Scan for the cell matching the given text and deliver its (X, Y) coordinate at center. 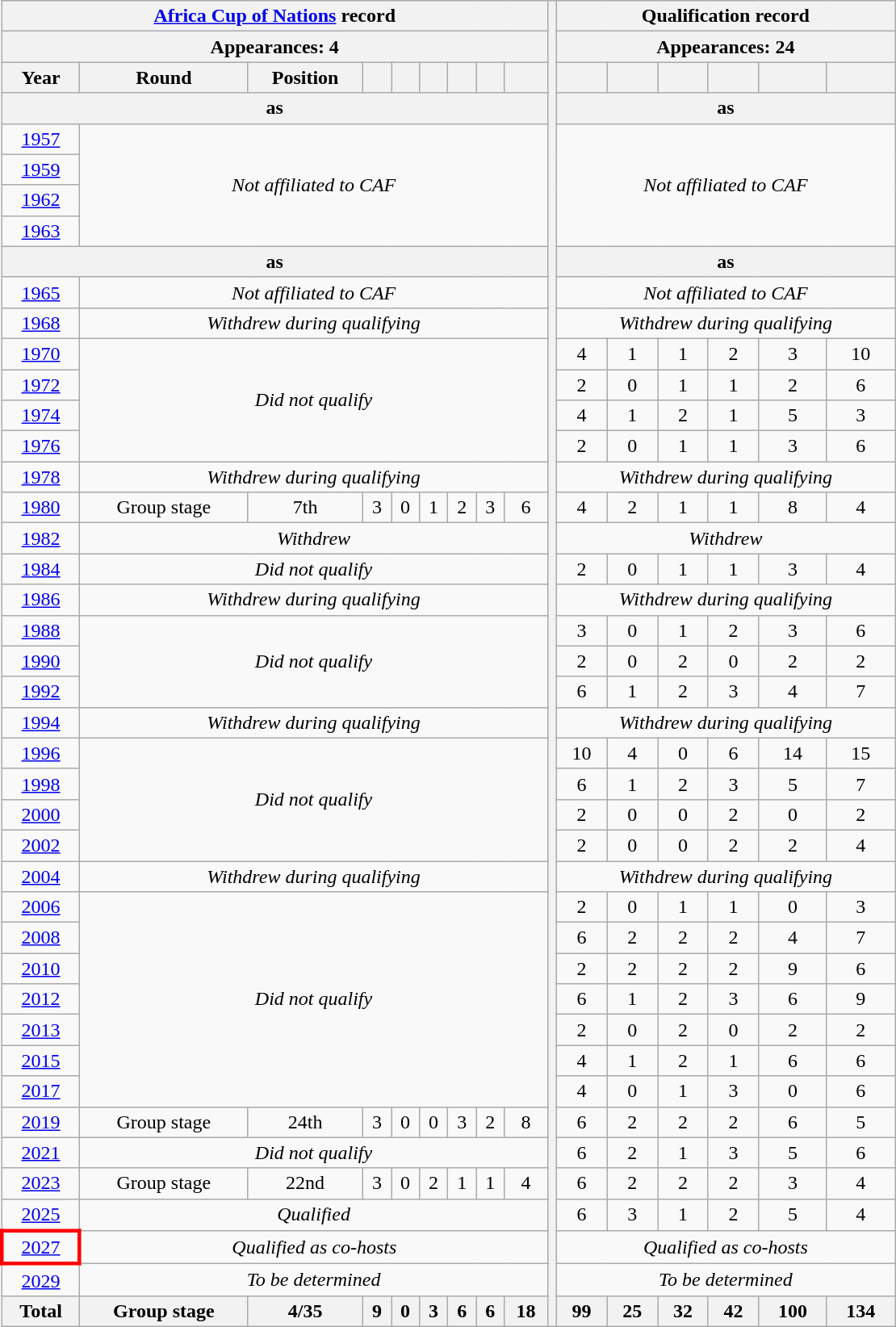
1957 (40, 139)
14 (793, 753)
1962 (40, 200)
Appearances: 4 (274, 47)
25 (633, 1311)
2015 (40, 1061)
1974 (40, 416)
2004 (40, 876)
2025 (40, 1215)
2002 (40, 845)
1976 (40, 446)
2008 (40, 938)
1970 (40, 354)
134 (860, 1311)
1982 (40, 538)
24th (305, 1122)
2012 (40, 999)
1963 (40, 231)
Round (164, 77)
1988 (40, 630)
2000 (40, 814)
1959 (40, 170)
Africa Cup of Nations record (274, 16)
Qualified (313, 1215)
2017 (40, 1091)
1968 (40, 323)
2023 (40, 1183)
2029 (40, 1280)
1986 (40, 600)
Total (40, 1311)
32 (683, 1311)
18 (526, 1311)
1965 (40, 292)
1978 (40, 477)
2021 (40, 1153)
100 (793, 1311)
2019 (40, 1122)
2027 (40, 1248)
1994 (40, 722)
1998 (40, 784)
1996 (40, 753)
1990 (40, 661)
Position (305, 77)
1984 (40, 569)
4/35 (305, 1311)
15 (860, 753)
42 (733, 1311)
1980 (40, 508)
99 (581, 1311)
1972 (40, 385)
Appearances: 24 (725, 47)
1992 (40, 692)
2006 (40, 907)
Qualification record (725, 16)
Year (40, 77)
2013 (40, 1030)
7th (305, 508)
22nd (305, 1183)
2010 (40, 969)
